Scan for the cell matching the given text and deliver its [x, y] coordinate at center. 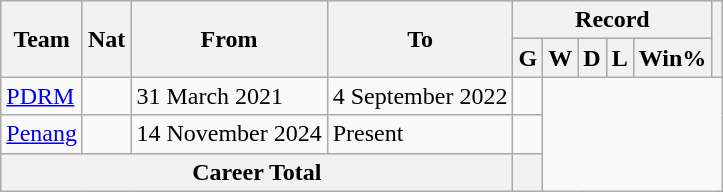
31 March 2021 [229, 96]
4 September 2022 [420, 96]
From [229, 39]
Penang [42, 134]
D [592, 58]
To [420, 39]
Record [612, 20]
Present [420, 134]
PDRM [42, 96]
Career Total [257, 172]
Win% [672, 58]
L [620, 58]
W [560, 58]
Nat [106, 39]
G [528, 58]
14 November 2024 [229, 134]
Team [42, 39]
